Detect which cell encompasses the target text, then output its (X, Y) center coordinate. 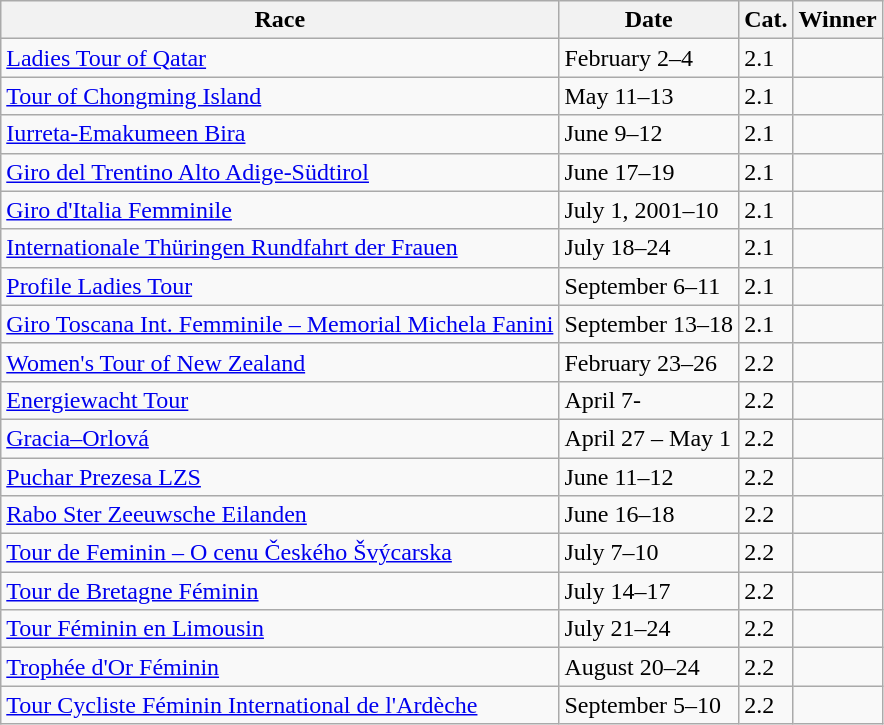
September 5–10 (649, 705)
Race (280, 20)
Cat. (766, 20)
June 16–18 (649, 515)
Women's Tour of New Zealand (280, 362)
Rabo Ster Zeeuwsche Eilanden (280, 515)
Trophée d'Or Féminin (280, 667)
July 7–10 (649, 553)
Puchar Prezesa LZS (280, 477)
May 11–13 (649, 96)
February 23–26 (649, 362)
April 7- (649, 400)
July 14–17 (649, 591)
Giro d'Italia Femminile (280, 210)
Gracia–Orlová (280, 438)
Profile Ladies Tour (280, 286)
Tour de Bretagne Féminin (280, 591)
Tour de Feminin – O cenu Českého Švýcarska (280, 553)
September 13–18 (649, 324)
July 18–24 (649, 248)
Giro del Trentino Alto Adige-Südtirol (280, 172)
April 27 – May 1 (649, 438)
Winner (838, 20)
Tour Féminin en Limousin (280, 629)
Tour of Chongming Island (280, 96)
July 1, 2001–10 (649, 210)
July 21–24 (649, 629)
September 6–11 (649, 286)
August 20–24 (649, 667)
June 11–12 (649, 477)
June 9–12 (649, 134)
June 17–19 (649, 172)
Ladies Tour of Qatar (280, 58)
February 2–4 (649, 58)
Internationale Thüringen Rundfahrt der Frauen (280, 248)
Iurreta-Emakumeen Bira (280, 134)
Tour Cycliste Féminin International de l'Ardèche (280, 705)
Energiewacht Tour (280, 400)
Giro Toscana Int. Femminile – Memorial Michela Fanini (280, 324)
Date (649, 20)
